Locate the cell with the specified text and output its [x, y] center coordinate. 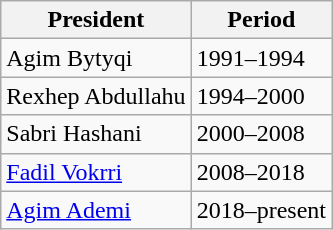
Sabri Hashani [96, 134]
Fadil Vokrri [96, 172]
2000–2008 [261, 134]
1994–2000 [261, 96]
1991–1994 [261, 58]
Agim Bytyqi [96, 58]
Agim Ademi [96, 210]
Period [261, 20]
Rexhep Abdullahu [96, 96]
2018–present [261, 210]
2008–2018 [261, 172]
President [96, 20]
